Locate the cell with the specified text and output its [x, y] center coordinate. 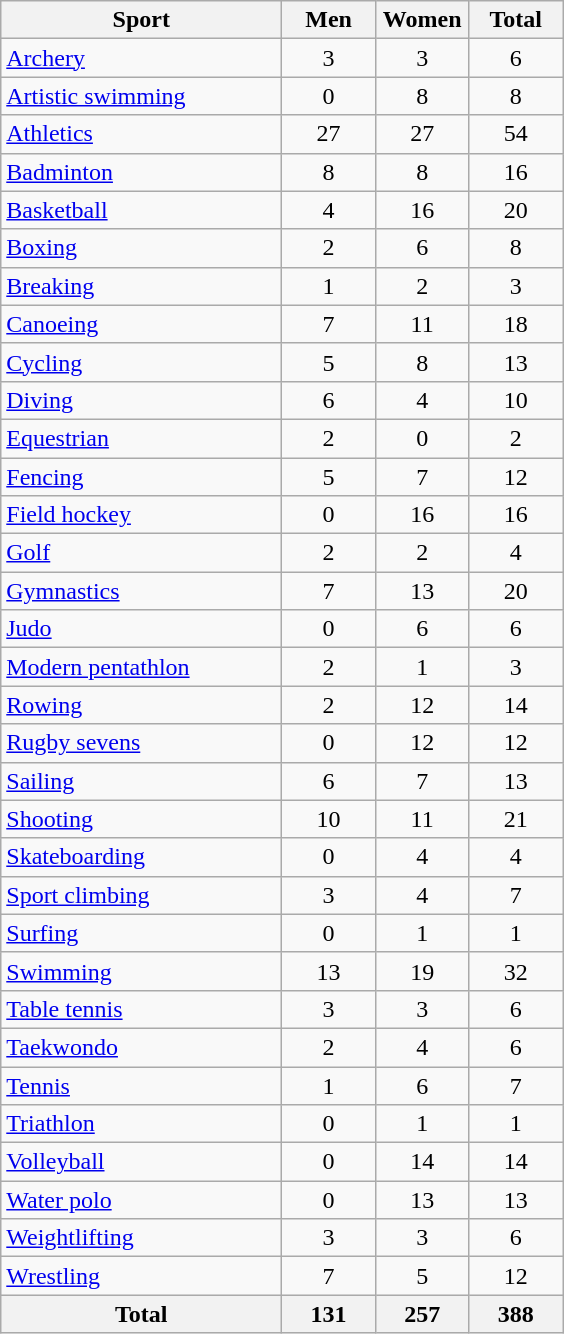
Cycling [142, 362]
Artistic swimming [142, 96]
Table tennis [142, 1009]
388 [516, 1314]
Rowing [142, 705]
18 [516, 324]
21 [516, 819]
Sport [142, 20]
257 [422, 1314]
Women [422, 20]
32 [516, 971]
Sailing [142, 781]
Fencing [142, 477]
Weightlifting [142, 1238]
Sport climbing [142, 895]
Field hockey [142, 515]
Taekwondo [142, 1047]
Golf [142, 553]
54 [516, 134]
Diving [142, 400]
Archery [142, 58]
Triathlon [142, 1124]
Water polo [142, 1200]
Shooting [142, 819]
Equestrian [142, 438]
19 [422, 971]
Badminton [142, 172]
Rugby sevens [142, 743]
Volleyball [142, 1162]
Modern pentathlon [142, 667]
Boxing [142, 248]
131 [329, 1314]
Wrestling [142, 1276]
Gymnastics [142, 591]
Judo [142, 629]
Canoeing [142, 324]
Skateboarding [142, 857]
Basketball [142, 210]
Surfing [142, 933]
Athletics [142, 134]
Swimming [142, 971]
Tennis [142, 1085]
Men [329, 20]
Breaking [142, 286]
